Extract the (X, Y) coordinate from the center of the cell holding the provided text.  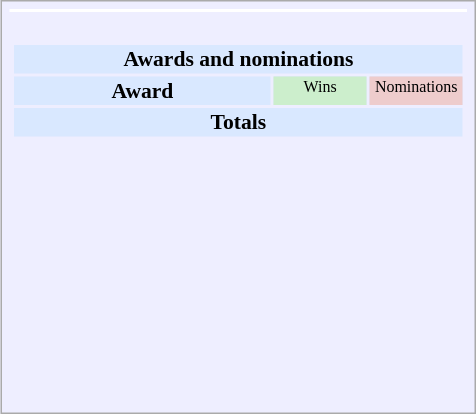
Awards and nominations (238, 59)
Totals (238, 122)
Awards and nominations Award Wins Nominations Totals (239, 204)
Award (142, 90)
Wins (320, 90)
Nominations (416, 90)
